Identify which cell holds the provided text, then report its [x, y] central coordinate. 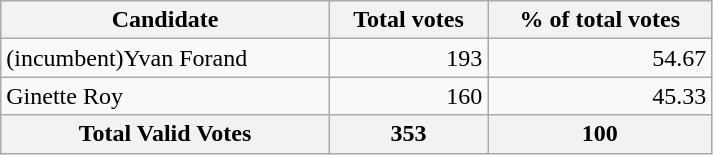
Candidate [166, 20]
193 [408, 58]
160 [408, 96]
353 [408, 134]
45.33 [600, 96]
(incumbent)Yvan Forand [166, 58]
Total Valid Votes [166, 134]
% of total votes [600, 20]
Ginette Roy [166, 96]
54.67 [600, 58]
Total votes [408, 20]
100 [600, 134]
